Return the [x, y] coordinate for the center point of the cell that contains the specified text.  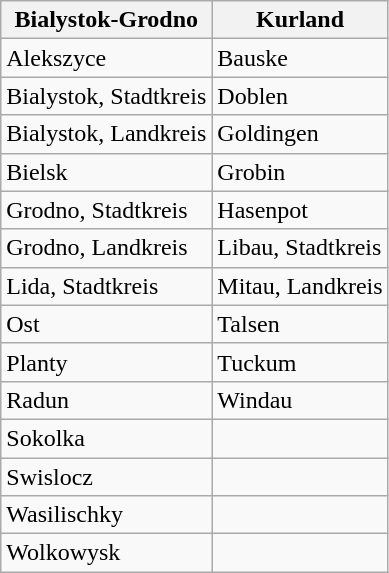
Kurland [300, 20]
Bielsk [106, 172]
Alekszyce [106, 58]
Sokolka [106, 438]
Planty [106, 362]
Mitau, Landkreis [300, 286]
Ost [106, 324]
Goldingen [300, 134]
Doblen [300, 96]
Bialystok, Landkreis [106, 134]
Tuckum [300, 362]
Lida, Stadtkreis [106, 286]
Grodno, Stadtkreis [106, 210]
Radun [106, 400]
Libau, Stadtkreis [300, 248]
Bialystok, Stadtkreis [106, 96]
Bialystok-Grodno [106, 20]
Hasenpot [300, 210]
Bauske [300, 58]
Swislocz [106, 477]
Talsen [300, 324]
Windau [300, 400]
Grodno, Landkreis [106, 248]
Grobin [300, 172]
Wolkowysk [106, 553]
Wasilischky [106, 515]
